Determine the (x, y) coordinate at the center of the cell enclosing the given text.  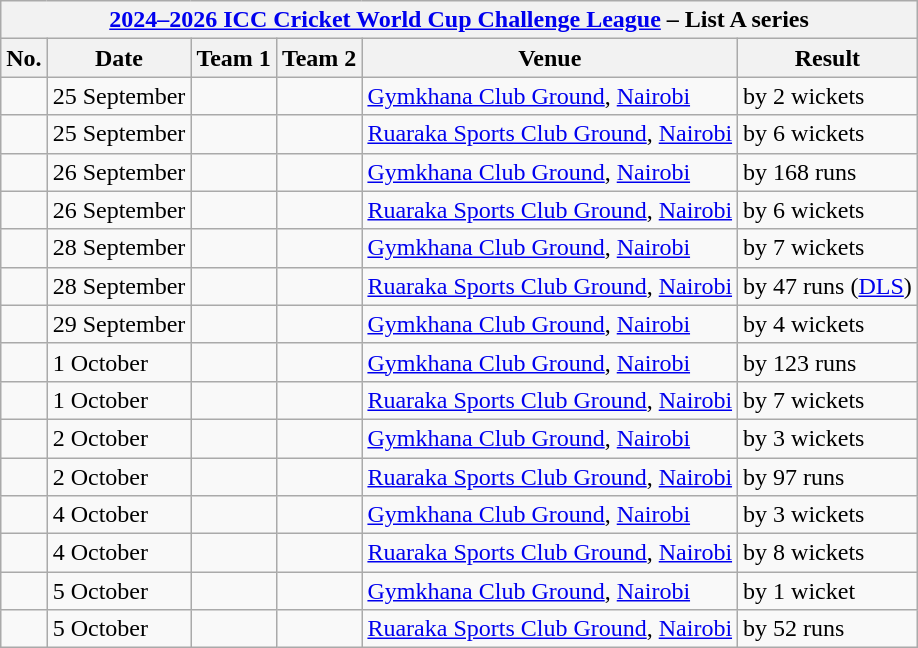
by 97 runs (828, 477)
by 8 wickets (828, 553)
Venue (550, 58)
Result (828, 58)
by 4 wickets (828, 324)
Team 2 (319, 58)
Date (119, 58)
by 52 runs (828, 629)
by 2 wickets (828, 96)
Team 1 (234, 58)
by 1 wicket (828, 591)
29 September (119, 324)
by 47 runs (DLS) (828, 286)
2024–2026 ICC Cricket World Cup Challenge League – List A series (460, 20)
No. (24, 58)
by 168 runs (828, 172)
by 123 runs (828, 362)
